Output the (X, Y) coordinate of the center of the cell containing the given text.  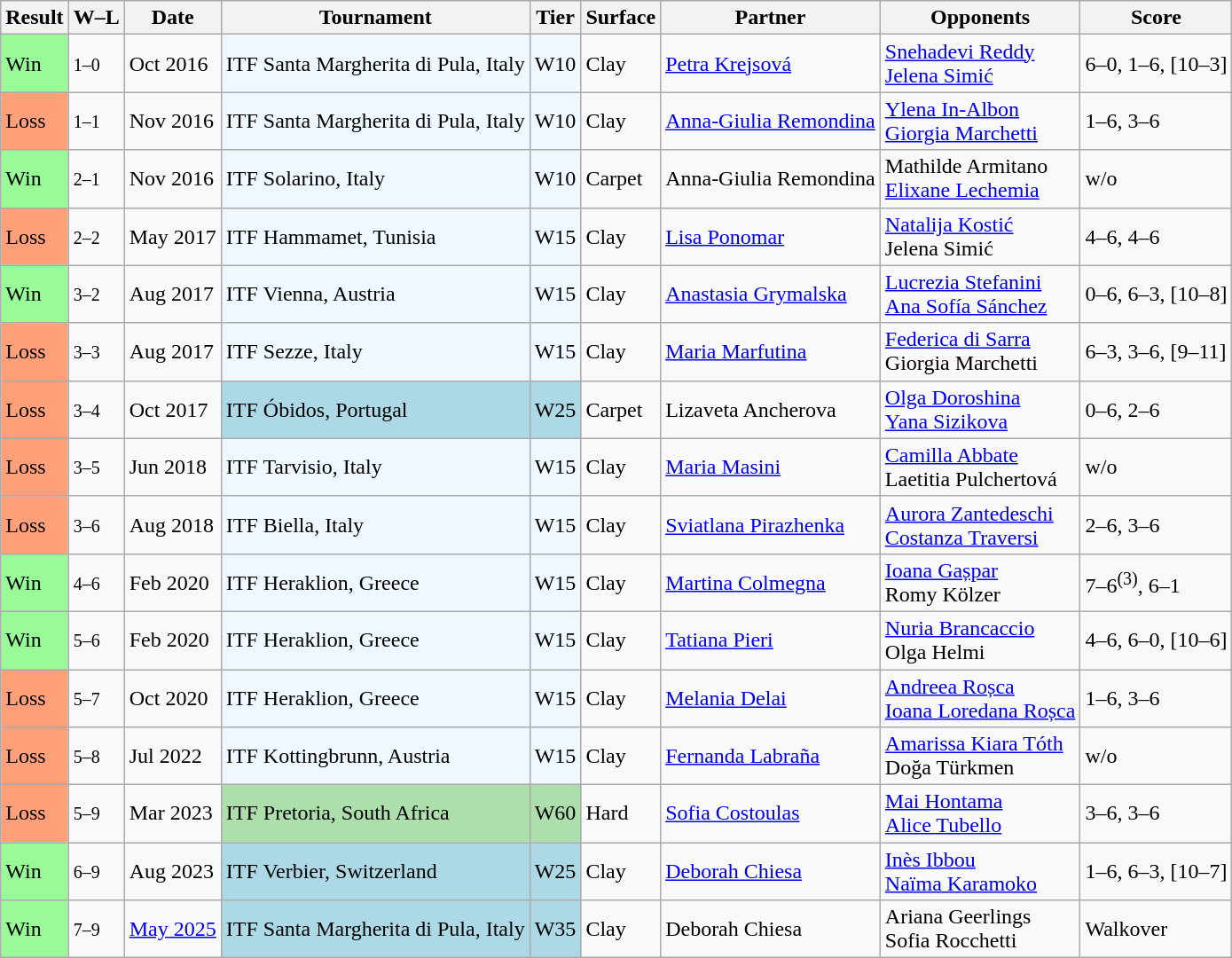
Anastasia Grymalska (771, 294)
Martina Colmegna (771, 582)
Andreea Roșca Ioana Loredana Roșca (980, 697)
W60 (555, 814)
ITF Hammamet, Tunisia (375, 236)
ITF Óbidos, Portugal (375, 410)
3–6, 3–6 (1157, 814)
Walkover (1157, 930)
Ylena In-Albon Giorgia Marchetti (980, 121)
Score (1157, 18)
ITF Sezze, Italy (375, 351)
Inès Ibbou Naïma Karamoko (980, 871)
Oct 2016 (172, 64)
7–9 (96, 930)
Mai Hontama Alice Tubello (980, 814)
ITF Vienna, Austria (375, 294)
Snehadevi Reddy Jelena Simić (980, 64)
Result (35, 18)
0–6, 6–3, [10–8] (1157, 294)
Aug 2023 (172, 871)
Fernanda Labraña (771, 756)
W35 (555, 930)
Maria Marfutina (771, 351)
1–1 (96, 121)
Tier (555, 18)
Federica di Sarra Giorgia Marchetti (980, 351)
Jun 2018 (172, 467)
Sviatlana Pirazhenka (771, 525)
1–0 (96, 64)
ITF Biella, Italy (375, 525)
Jul 2022 (172, 756)
Amarissa Kiara Tóth Doğa Türkmen (980, 756)
Ioana Gașpar Romy Kölzer (980, 582)
6–0, 1–6, [10–3] (1157, 64)
Lizaveta Ancherova (771, 410)
6–3, 3–6, [9–11] (1157, 351)
Sofia Costoulas (771, 814)
Hard (621, 814)
Tatiana Pieri (771, 640)
Oct 2020 (172, 697)
Oct 2017 (172, 410)
Aurora Zantedeschi Costanza Traversi (980, 525)
W–L (96, 18)
4–6 (96, 582)
May 2025 (172, 930)
2–2 (96, 236)
Mathilde Armitano Elixane Lechemia (980, 179)
Natalija Kostić Jelena Simić (980, 236)
Tournament (375, 18)
4–6, 6–0, [10–6] (1157, 640)
ITF Kottingbrunn, Austria (375, 756)
3–4 (96, 410)
Maria Masini (771, 467)
2–1 (96, 179)
Lisa Ponomar (771, 236)
Olga Doroshina Yana Sizikova (980, 410)
4–6, 4–6 (1157, 236)
Surface (621, 18)
Mar 2023 (172, 814)
6–9 (96, 871)
2–6, 3–6 (1157, 525)
3–3 (96, 351)
3–6 (96, 525)
ITF Verbier, Switzerland (375, 871)
5–9 (96, 814)
3–5 (96, 467)
ITF Solarino, Italy (375, 179)
5–6 (96, 640)
Nuria Brancaccio Olga Helmi (980, 640)
Melania Delai (771, 697)
May 2017 (172, 236)
1–6, 6–3, [10–7] (1157, 871)
Petra Krejsová (771, 64)
Camilla Abbate Laetitia Pulchertová (980, 467)
ITF Tarvisio, Italy (375, 467)
Date (172, 18)
ITF Pretoria, South Africa (375, 814)
3–2 (96, 294)
Partner (771, 18)
0–6, 2–6 (1157, 410)
7–6(3), 6–1 (1157, 582)
Aug 2018 (172, 525)
Ariana Geerlings Sofia Rocchetti (980, 930)
Opponents (980, 18)
5–7 (96, 697)
5–8 (96, 756)
Lucrezia Stefanini Ana Sofía Sánchez (980, 294)
